Provide the (x, y) coordinate of the cell's center where the given text is located.  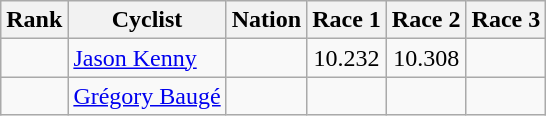
Grégory Baugé (147, 96)
Jason Kenny (147, 58)
10.232 (347, 58)
Cyclist (147, 20)
Nation (266, 20)
Race 1 (347, 20)
Race 3 (506, 20)
10.308 (426, 58)
Race 2 (426, 20)
Rank (34, 20)
